Pinpoint the cell where the given text exists, returning its [X, Y] midpoint coordinate. 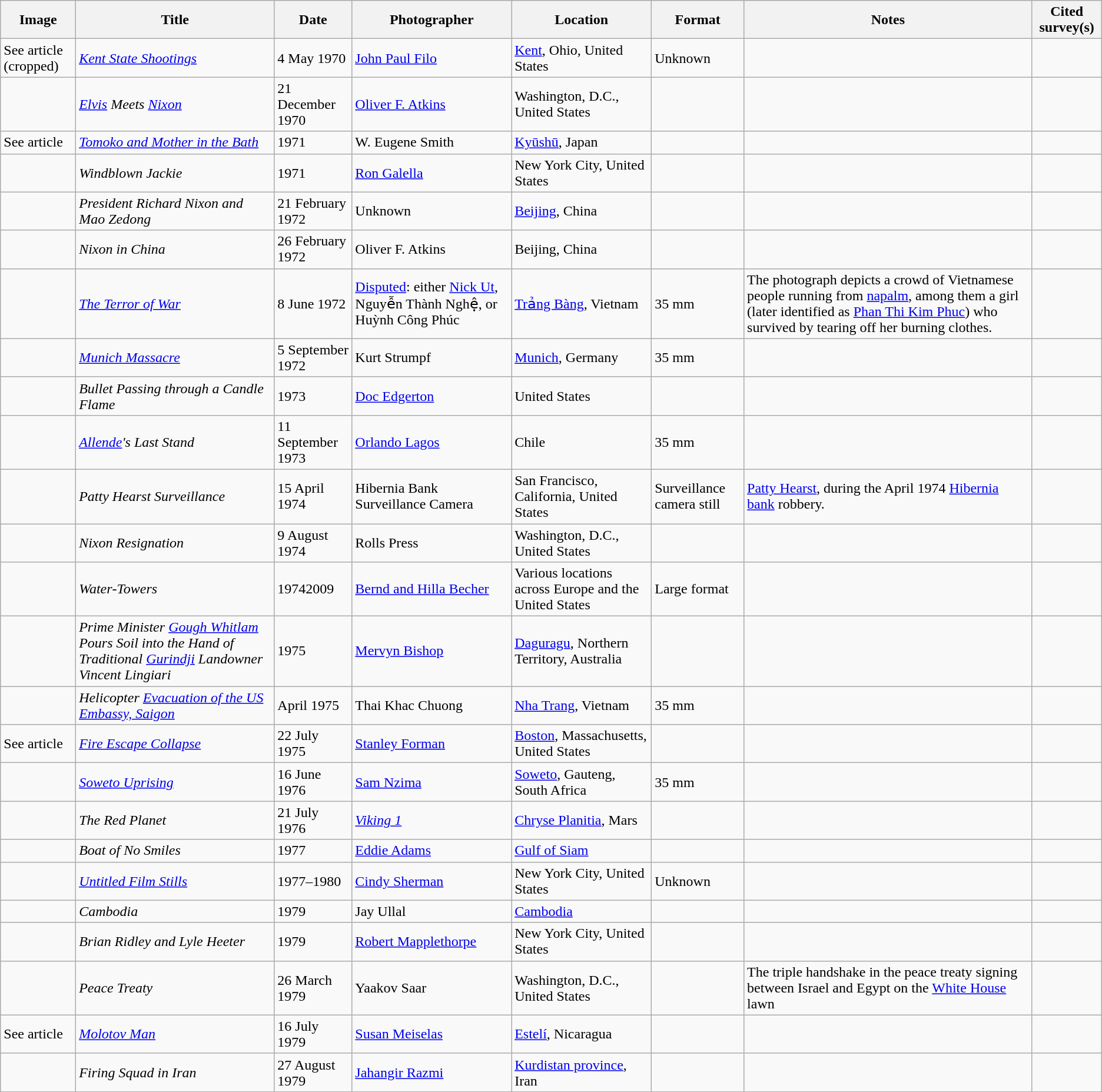
21 February 1972 [313, 211]
Title [175, 20]
Cited survey(s) [1067, 20]
Notes [888, 20]
W. Eugene Smith [432, 142]
Untitled Film Stills [175, 881]
Elvis Meets Nixon [175, 104]
Firing Squad in Iran [175, 1073]
Eddie Adams [432, 851]
27 August 1979 [313, 1073]
Fire Escape Collapse [175, 744]
8 June 1972 [313, 304]
Disputed: either Nick Ut, Nguyễn Thành Nghệ, or Huỳnh Công Phúc [432, 304]
26 February 1972 [313, 250]
Hibernia Bank Surveillance Camera [432, 496]
1973 [313, 396]
Location [582, 20]
Water‐Towers [175, 589]
Soweto, Gauteng, South Africa [582, 782]
President Richard Nixon and Mao Zedong [175, 211]
Chryse Planitia, Mars [582, 821]
Bullet Passing through a Candle Flame [175, 396]
Daguragu, Northern Territory, Australia [582, 651]
Nha Trang, Vietnam [582, 705]
Allende's Last Stand [175, 442]
1977–1980 [313, 881]
The Terror of War [175, 304]
The Red Planet [175, 821]
Orlando Lagos [432, 442]
1977 [313, 851]
Chile [582, 442]
Rolls Press [432, 543]
San Francisco, California, United States [582, 496]
Cindy Sherman [432, 881]
Robert Mapplethorpe [432, 942]
Estelí, Nicaragua [582, 1034]
Bernd and Hilla Becher [432, 589]
Boat of No Smiles [175, 851]
Helicopter Evacuation of the US Embassy, Saigon [175, 705]
19742009 [313, 589]
April 1975 [313, 705]
Large format [698, 589]
Kent State Shootings [175, 58]
26 March 1979 [313, 988]
4 May 1970 [313, 58]
Kent, Ohio, United States [582, 58]
Stanley Forman [432, 744]
Kyūshū, Japan [582, 142]
Peace Treaty [175, 988]
5 September 1972 [313, 358]
Doc Edgerton [432, 396]
United States [582, 396]
15 April 1974 [313, 496]
16 July 1979 [313, 1034]
Nixon in China [175, 250]
Format [698, 20]
Soweto Uprising [175, 782]
See article (cropped) [38, 58]
Sam Nzima [432, 782]
21 December 1970 [313, 104]
Ron Galella [432, 173]
Various locations across Europe and the United States [582, 589]
Jahangir Razmi [432, 1073]
16 June 1976 [313, 782]
Kurdistan province, Iran [582, 1073]
11 September 1973 [313, 442]
9 August 1974 [313, 543]
Patty Hearst, during the April 1974 Hibernia bank robbery. [888, 496]
Munich Massacre [175, 358]
22 July 1975 [313, 744]
Yaakov Saar [432, 988]
John Paul Filo [432, 58]
Surveillance camera still [698, 496]
Jay Ullal [432, 911]
Windblown Jackie [175, 173]
Trảng Bàng, Vietnam [582, 304]
Mervyn Bishop [432, 651]
Kurt Strumpf [432, 358]
The triple handshake in the peace treaty signing between Israel and Egypt on the White House lawn [888, 988]
21 July 1976 [313, 821]
Molotov Man [175, 1034]
Prime Minister Gough Whitlam Pours Soil into the Hand of Traditional Gurindji Landowner Vincent Lingiari [175, 651]
Brian Ridley and Lyle Heeter [175, 942]
Susan Meiselas [432, 1034]
Viking 1 [432, 821]
Munich, Germany [582, 358]
Boston, Massachusetts, United States [582, 744]
Thai Khac Chuong [432, 705]
Photographer [432, 20]
Date [313, 20]
Patty Hearst Surveillance [175, 496]
1975 [313, 651]
Nixon Resignation [175, 543]
Image [38, 20]
Gulf of Siam [582, 851]
Tomoko and Mother in the Bath [175, 142]
